Output the (x, y) coordinate of the center of the cell containing the given text.  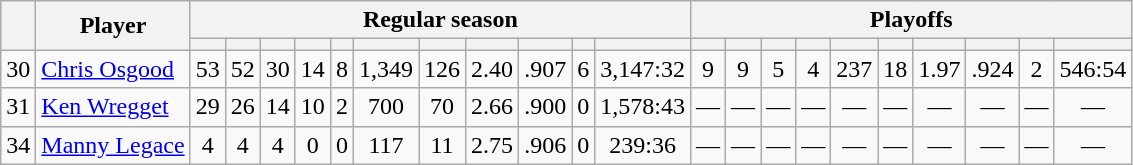
70 (442, 107)
1,578:43 (643, 107)
10 (312, 107)
.924 (992, 69)
Playoffs (912, 20)
5 (778, 69)
6 (584, 69)
1,349 (386, 69)
2.66 (492, 107)
700 (386, 107)
1.97 (940, 69)
2.75 (492, 145)
117 (386, 145)
Manny Legace (113, 145)
.900 (546, 107)
Player (113, 26)
126 (442, 69)
11 (442, 145)
546:54 (1093, 69)
Regular season (440, 20)
53 (208, 69)
.906 (546, 145)
52 (242, 69)
239:36 (643, 145)
34 (18, 145)
237 (854, 69)
18 (896, 69)
.907 (546, 69)
Ken Wregget (113, 107)
2.40 (492, 69)
8 (342, 69)
3,147:32 (643, 69)
29 (208, 107)
31 (18, 107)
Chris Osgood (113, 69)
26 (242, 107)
